Search for the cell housing the specified text and yield its (x, y) center coordinate. 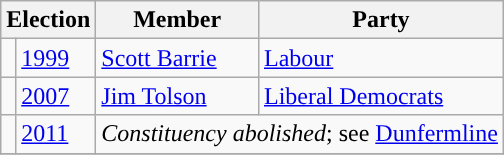
1999 (56, 58)
Liberal Democrats (380, 96)
Election (48, 20)
Scott Barrie (178, 58)
2011 (56, 134)
Labour (380, 58)
2007 (56, 96)
Party (380, 20)
Member (178, 20)
Jim Tolson (178, 96)
Constituency abolished; see Dunfermline (300, 134)
